For the text-containing cell, return its midpoint in (X, Y) coordinate format. 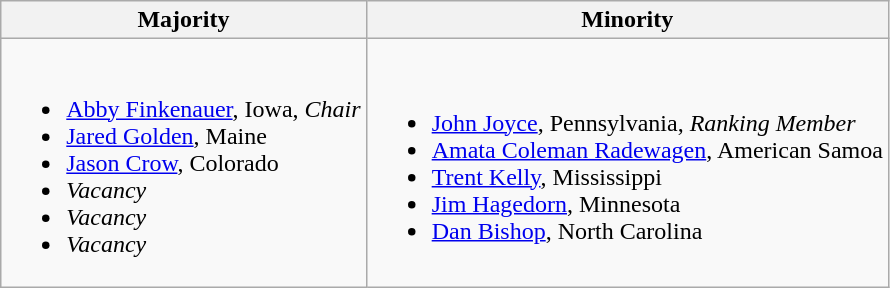
Minority (627, 20)
Abby Finkenauer, Iowa, ChairJared Golden, MaineJason Crow, ColoradoVacancyVacancyVacancy (184, 163)
Majority (184, 20)
